Identify which cell holds the provided text, then report its [X, Y] central coordinate. 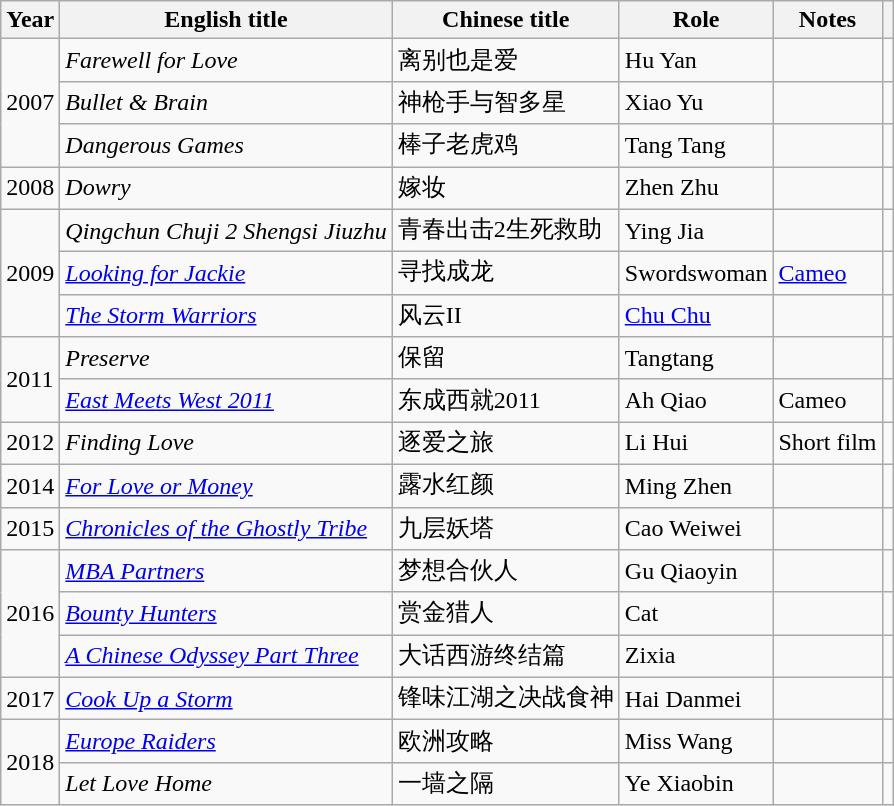
Bounty Hunters [226, 614]
露水红颜 [506, 486]
Gu Qiaoyin [696, 572]
青春出击2生死救助 [506, 230]
保留 [506, 358]
Hu Yan [696, 60]
Swordswoman [696, 274]
一墙之隔 [506, 784]
东成西就2011 [506, 400]
嫁妆 [506, 188]
The Storm Warriors [226, 316]
2017 [30, 698]
Qingchun Chuji 2 Shengsi Jiuzhu [226, 230]
Let Love Home [226, 784]
锋味江湖之决战食神 [506, 698]
九层妖塔 [506, 528]
Ying Jia [696, 230]
Year [30, 20]
Cao Weiwei [696, 528]
棒子老虎鸡 [506, 146]
Looking for Jackie [226, 274]
风云II [506, 316]
Miss Wang [696, 742]
2007 [30, 103]
Cat [696, 614]
Zixia [696, 656]
Farewell for Love [226, 60]
MBA Partners [226, 572]
Finding Love [226, 444]
Bullet & Brain [226, 102]
Preserve [226, 358]
East Meets West 2011 [226, 400]
寻找成龙 [506, 274]
Ye Xiaobin [696, 784]
Europe Raiders [226, 742]
Hai Danmei [696, 698]
梦想合伙人 [506, 572]
欧洲攻略 [506, 742]
神枪手与智多星 [506, 102]
Dowry [226, 188]
Dangerous Games [226, 146]
2015 [30, 528]
Li Hui [696, 444]
Notes [828, 20]
2008 [30, 188]
2014 [30, 486]
Cook Up a Storm [226, 698]
离别也是爱 [506, 60]
Ah Qiao [696, 400]
Xiao Yu [696, 102]
Short film [828, 444]
Ming Zhen [696, 486]
2018 [30, 762]
2012 [30, 444]
赏金猎人 [506, 614]
2011 [30, 380]
Chinese title [506, 20]
2016 [30, 614]
Chu Chu [696, 316]
English title [226, 20]
Tang Tang [696, 146]
Tangtang [696, 358]
2009 [30, 273]
A Chinese Odyssey Part Three [226, 656]
Role [696, 20]
For Love or Money [226, 486]
大话西游终结篇 [506, 656]
Chronicles of the Ghostly Tribe [226, 528]
Zhen Zhu [696, 188]
逐爱之旅 [506, 444]
